For the text-containing cell, return its midpoint in (x, y) coordinate format. 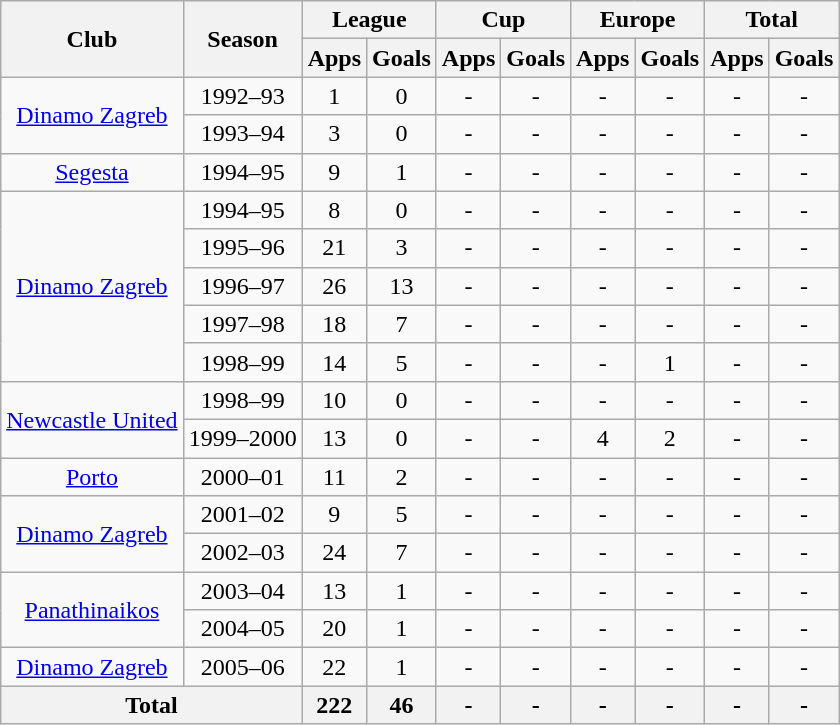
11 (334, 477)
10 (334, 400)
2005–06 (242, 667)
24 (334, 553)
8 (334, 210)
Cup (503, 20)
2001–02 (242, 515)
21 (334, 248)
4 (603, 438)
2003–04 (242, 591)
Season (242, 39)
18 (334, 324)
Segesta (92, 172)
26 (334, 286)
1993–94 (242, 134)
2002–03 (242, 553)
1997–98 (242, 324)
Club (92, 39)
League (369, 20)
1996–97 (242, 286)
Newcastle United (92, 419)
1992–93 (242, 96)
1999–2000 (242, 438)
22 (334, 667)
2004–05 (242, 629)
Porto (92, 477)
1995–96 (242, 248)
222 (334, 705)
Panathinaikos (92, 610)
46 (402, 705)
2000–01 (242, 477)
20 (334, 629)
Europe (638, 20)
14 (334, 362)
